Pinpoint the cell where the given text exists, returning its (X, Y) midpoint coordinate. 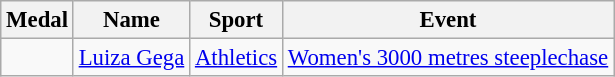
Medal (38, 20)
Athletics (236, 58)
Event (448, 20)
Sport (236, 20)
Women's 3000 metres steeplechase (448, 58)
Luiza Gega (131, 58)
Name (131, 20)
